Search for the cell housing the specified text and yield its [x, y] center coordinate. 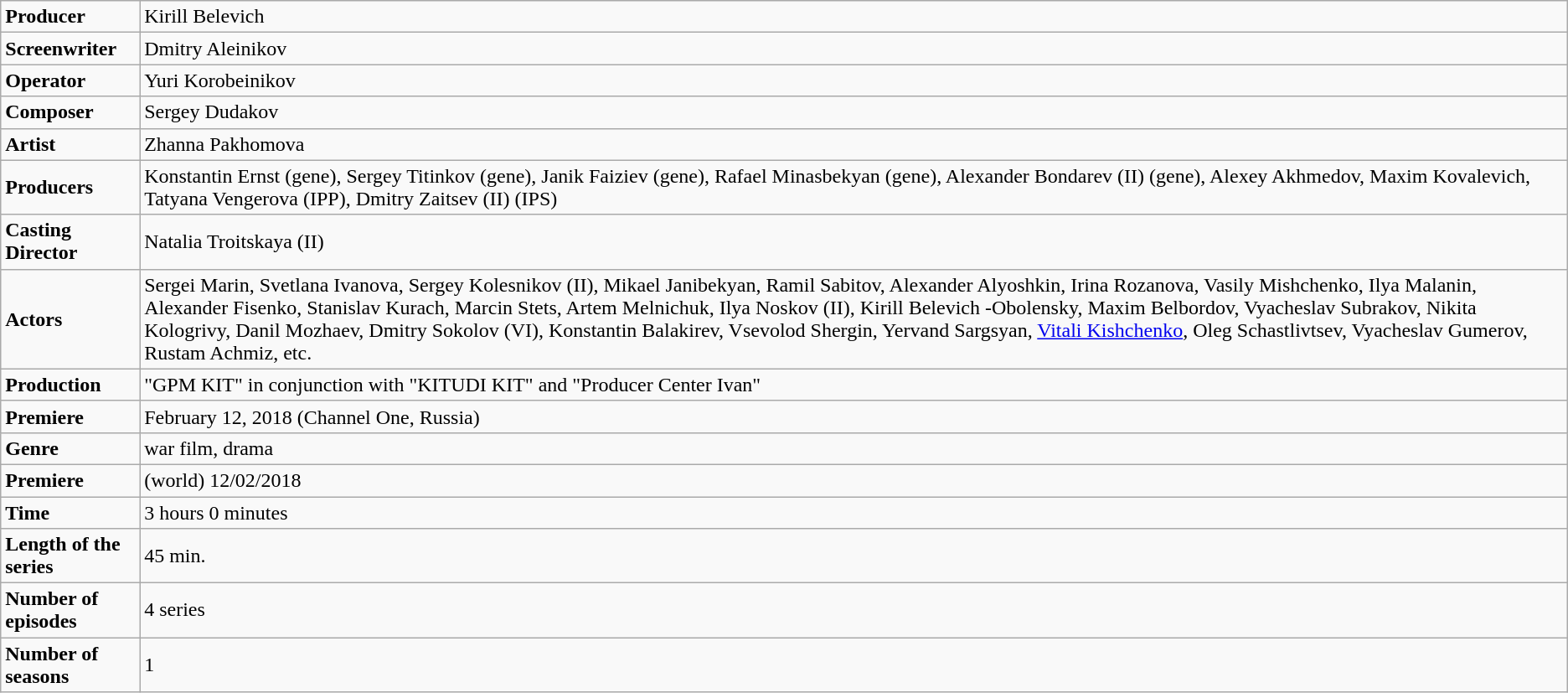
1 [854, 665]
Casting Director [70, 241]
Genre [70, 448]
Length of the series [70, 556]
Screenwriter [70, 49]
Natalia Troitskaya (II) [854, 241]
Number of episodes [70, 610]
(world) 12/02/2018 [854, 480]
Yuri Korobeinikov [854, 80]
Artist [70, 144]
Kirill Belevich [854, 17]
Actors [70, 318]
war film, drama [854, 448]
45 min. [854, 556]
Sergey Dudakov [854, 112]
Producers [70, 188]
3 hours 0 minutes [854, 512]
Dmitry Aleinikov [854, 49]
"GPM KIT" in conjunction with "KITUDI KIT" and "Producer Center Ivan" [854, 385]
Composer [70, 112]
4 series [854, 610]
Zhanna Pakhomova [854, 144]
Producer [70, 17]
February 12, 2018 (Channel One, Russia) [854, 416]
Number of seasons [70, 665]
Time [70, 512]
Operator [70, 80]
Production [70, 385]
